Return (X, Y) of the center of cell containing provided text 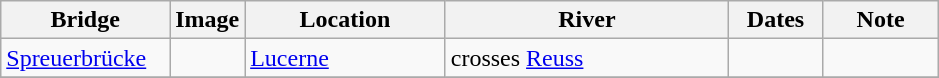
Spreuerbrücke (86, 58)
Lucerne (346, 58)
Location (346, 20)
Note (880, 20)
crosses Reuss (586, 58)
Dates (776, 20)
Bridge (86, 20)
Image (208, 20)
River (586, 20)
